From the cell containing the given text, extract its center point as (x, y) coordinate. 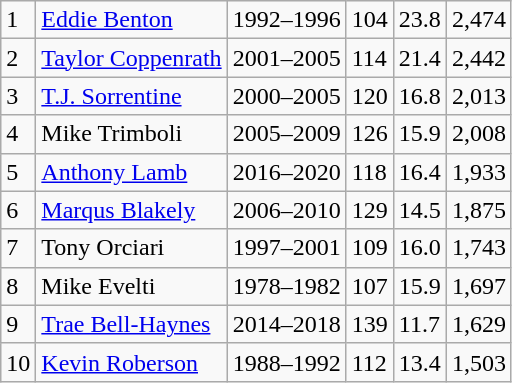
1,743 (478, 248)
1,875 (478, 210)
120 (370, 96)
109 (370, 248)
2001–2005 (286, 58)
2,013 (478, 96)
T.J. Sorrentine (132, 96)
5 (18, 172)
2,442 (478, 58)
Eddie Benton (132, 20)
Marqus Blakely (132, 210)
2000–2005 (286, 96)
Anthony Lamb (132, 172)
16.0 (420, 248)
1997–2001 (286, 248)
10 (18, 362)
23.8 (420, 20)
2014–2018 (286, 324)
2005–2009 (286, 134)
9 (18, 324)
2006–2010 (286, 210)
13.4 (420, 362)
Trae Bell-Haynes (132, 324)
Mike Trimboli (132, 134)
3 (18, 96)
21.4 (420, 58)
4 (18, 134)
Tony Orciari (132, 248)
14.5 (420, 210)
7 (18, 248)
118 (370, 172)
8 (18, 286)
2,474 (478, 20)
112 (370, 362)
129 (370, 210)
1,697 (478, 286)
126 (370, 134)
6 (18, 210)
2016–2020 (286, 172)
139 (370, 324)
1992–1996 (286, 20)
104 (370, 20)
1978–1982 (286, 286)
16.8 (420, 96)
1,503 (478, 362)
Taylor Coppenrath (132, 58)
11.7 (420, 324)
2,008 (478, 134)
1,629 (478, 324)
Mike Evelti (132, 286)
1988–1992 (286, 362)
Kevin Roberson (132, 362)
1 (18, 20)
16.4 (420, 172)
107 (370, 286)
114 (370, 58)
1,933 (478, 172)
2 (18, 58)
